From the cell containing the given text, extract its center point as (x, y) coordinate. 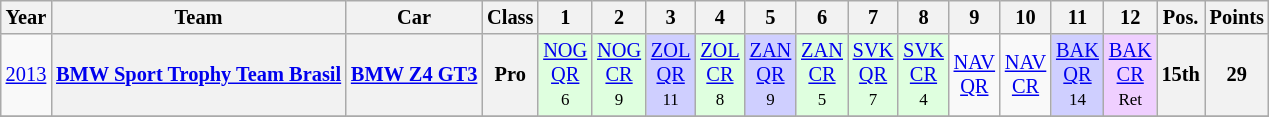
NAVCR (1026, 75)
4 (720, 17)
10 (1026, 17)
ZOLCR8 (720, 75)
7 (873, 17)
29 (1237, 75)
ZOLQR11 (670, 75)
2013 (26, 75)
Pro (510, 75)
9 (974, 17)
2 (619, 17)
NOGQR6 (565, 75)
BAKCRRet (1130, 75)
BMW Z4 GT3 (414, 75)
Year (26, 17)
SVKQR7 (873, 75)
15th (1181, 75)
Team (198, 17)
11 (1078, 17)
BMW Sport Trophy Team Brasil (198, 75)
ZANCR5 (822, 75)
5 (771, 17)
6 (822, 17)
Class (510, 17)
ZANQR9 (771, 75)
Points (1237, 17)
SVKCR4 (923, 75)
3 (670, 17)
Car (414, 17)
12 (1130, 17)
1 (565, 17)
BAKQR14 (1078, 75)
NAVQR (974, 75)
NOGCR9 (619, 75)
8 (923, 17)
Pos. (1181, 17)
